Find where the given text appears and provide that cell's center as (x, y) coordinate. 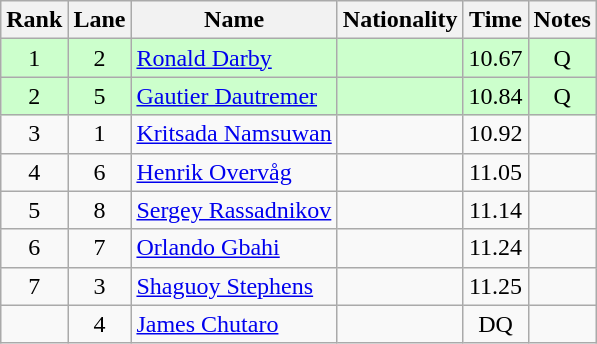
Ronald Darby (234, 58)
Gautier Dautremer (234, 96)
Time (496, 20)
Kritsada Namsuwan (234, 134)
Sergey Rassadnikov (234, 210)
11.14 (496, 210)
James Chutaro (234, 324)
Name (234, 20)
10.92 (496, 134)
Notes (562, 20)
Orlando Gbahi (234, 248)
Lane (100, 20)
11.05 (496, 172)
11.25 (496, 286)
Nationality (400, 20)
10.84 (496, 96)
Shaguoy Stephens (234, 286)
DQ (496, 324)
11.24 (496, 248)
8 (100, 210)
Rank (34, 20)
10.67 (496, 58)
Henrik Overvåg (234, 172)
